Detect which cell encompasses the target text, then output its [X, Y] center coordinate. 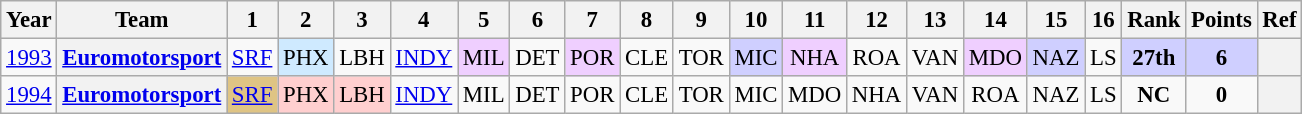
9 [701, 20]
1994 [29, 95]
Ref [1280, 20]
27th [1154, 58]
16 [1104, 20]
10 [756, 20]
7 [592, 20]
0 [1222, 95]
2 [306, 20]
14 [996, 20]
Points [1222, 20]
4 [424, 20]
NC [1154, 95]
3 [362, 20]
11 [815, 20]
13 [934, 20]
5 [484, 20]
8 [647, 20]
Team [142, 20]
12 [877, 20]
Rank [1154, 20]
15 [1056, 20]
Year [29, 20]
1 [252, 20]
1993 [29, 58]
